Identify which cell holds the provided text, then report its (X, Y) central coordinate. 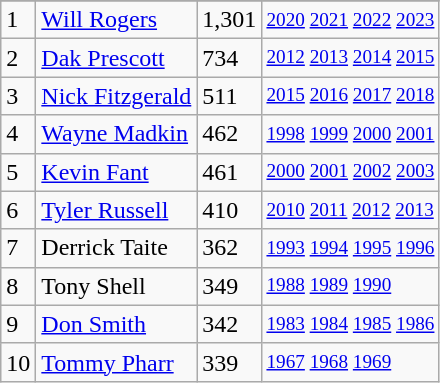
362 (230, 248)
2000 2001 2002 2003 (350, 172)
1,301 (230, 20)
2010 2011 2012 2013 (350, 210)
1 (18, 20)
7 (18, 248)
Don Smith (116, 324)
3 (18, 96)
2012 2013 2014 2015 (350, 58)
Will Rogers (116, 20)
462 (230, 134)
2 (18, 58)
6 (18, 210)
Derrick Taite (116, 248)
511 (230, 96)
4 (18, 134)
Dak Prescott (116, 58)
Kevin Fant (116, 172)
8 (18, 286)
1988 1989 1990 (350, 286)
Tommy Pharr (116, 362)
349 (230, 286)
461 (230, 172)
Tony Shell (116, 286)
410 (230, 210)
Tyler Russell (116, 210)
1993 1994 1995 1996 (350, 248)
1983 1984 1985 1986 (350, 324)
5 (18, 172)
1998 1999 2000 2001 (350, 134)
2015 2016 2017 2018 (350, 96)
1967 1968 1969 (350, 362)
9 (18, 324)
Nick Fitzgerald (116, 96)
339 (230, 362)
2020 2021 2022 2023 (350, 20)
Wayne Madkin (116, 134)
734 (230, 58)
342 (230, 324)
10 (18, 362)
